Detect which cell encompasses the target text, then output its [x, y] center coordinate. 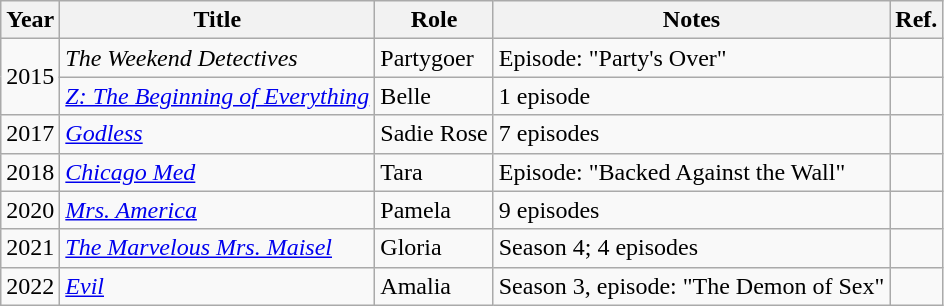
Year [30, 20]
Title [218, 20]
Godless [218, 134]
Mrs. America [218, 210]
Season 4; 4 episodes [692, 248]
2018 [30, 172]
Belle [434, 96]
2021 [30, 248]
1 episode [692, 96]
Z: The Beginning of Everything [218, 96]
7 episodes [692, 134]
The Marvelous Mrs. Maisel [218, 248]
Amalia [434, 286]
Pamela [434, 210]
Ref. [916, 20]
2015 [30, 77]
Sadie Rose [434, 134]
Season 3, episode: "The Demon of Sex" [692, 286]
The Weekend Detectives [218, 58]
Tara [434, 172]
2022 [30, 286]
Evil [218, 286]
9 episodes [692, 210]
Gloria [434, 248]
Notes [692, 20]
2020 [30, 210]
Partygoer [434, 58]
2017 [30, 134]
Episode: "Backed Against the Wall" [692, 172]
Episode: "Party's Over" [692, 58]
Chicago Med [218, 172]
Role [434, 20]
